Output the (X, Y) coordinate of the center of the cell containing the given text.  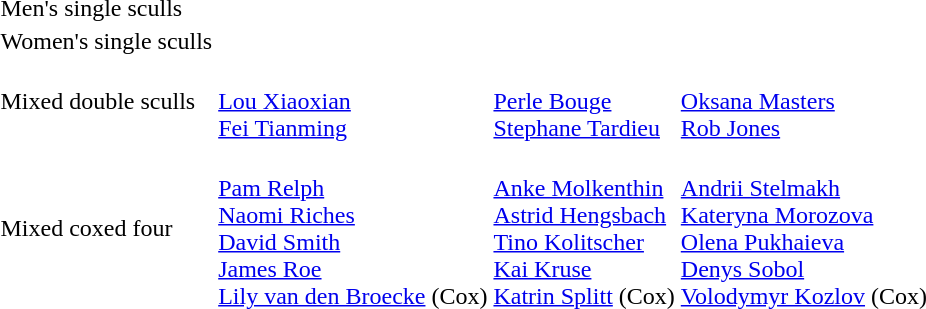
Lou XiaoxianFei Tianming (353, 101)
Perle BougeStephane Tardieu (584, 101)
